Search for the cell housing the specified text and yield its (X, Y) center coordinate. 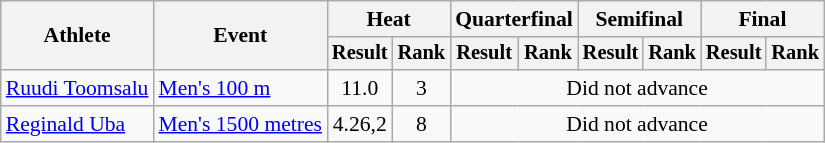
3 (422, 88)
Men's 100 m (240, 88)
4.26,2 (360, 124)
Quarterfinal (514, 19)
Ruudi Toomsalu (78, 88)
8 (422, 124)
Heat (388, 19)
Athlete (78, 36)
Semifinal (640, 19)
Event (240, 36)
Final (762, 19)
Men's 1500 metres (240, 124)
Reginald Uba (78, 124)
11.0 (360, 88)
